Output the (x, y) coordinate of the center of the cell containing the given text.  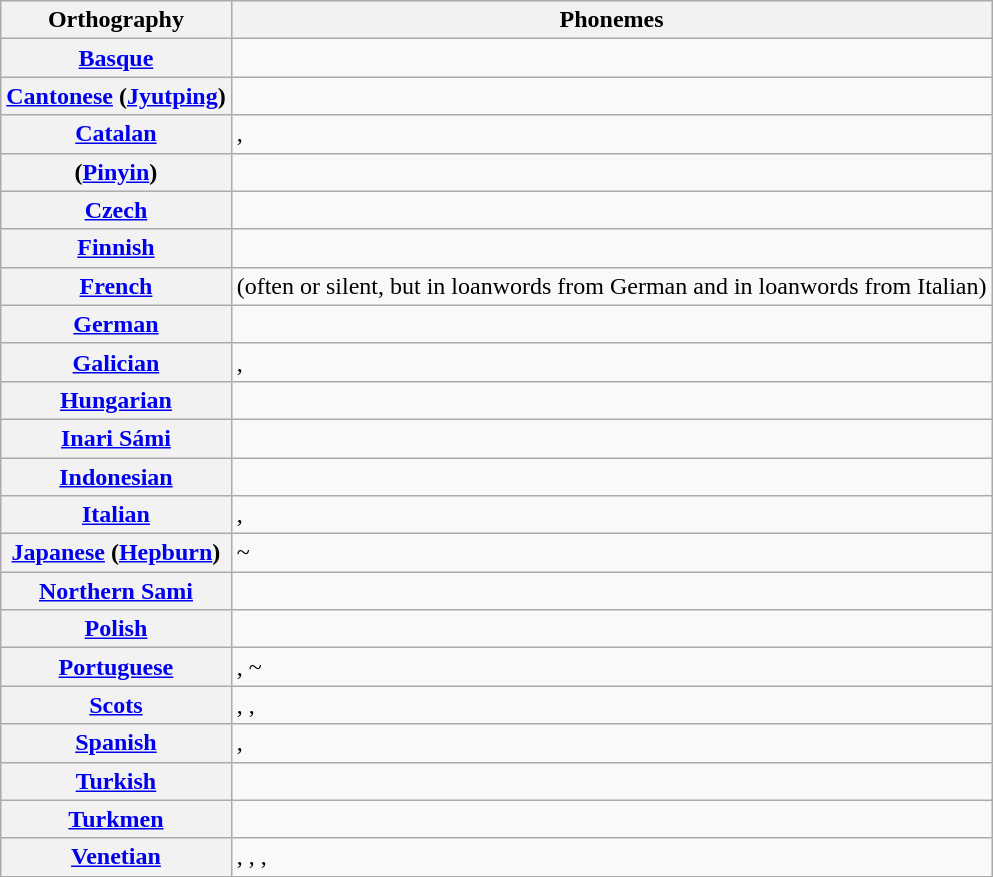
Inari Sámi (116, 438)
Hungarian (116, 400)
Northern Sami (116, 591)
, ~ (612, 667)
~ (612, 553)
German (116, 324)
Scots (116, 705)
Cantonese (Jyutping) (116, 96)
Japanese (Hepburn) (116, 553)
(Pinyin) (116, 172)
Turkmen (116, 819)
Indonesian (116, 477)
Polish (116, 629)
Finnish (116, 248)
(often or silent, but in loanwords from German and in loanwords from Italian) (612, 286)
Italian (116, 515)
French (116, 286)
Phonemes (612, 20)
Basque (116, 58)
Turkish (116, 781)
, , (612, 705)
Spanish (116, 743)
Orthography (116, 20)
Venetian (116, 857)
, , , (612, 857)
Catalan (116, 134)
Galician (116, 362)
Czech (116, 210)
Portuguese (116, 667)
